Scan for the cell matching the given text and deliver its (X, Y) coordinate at center. 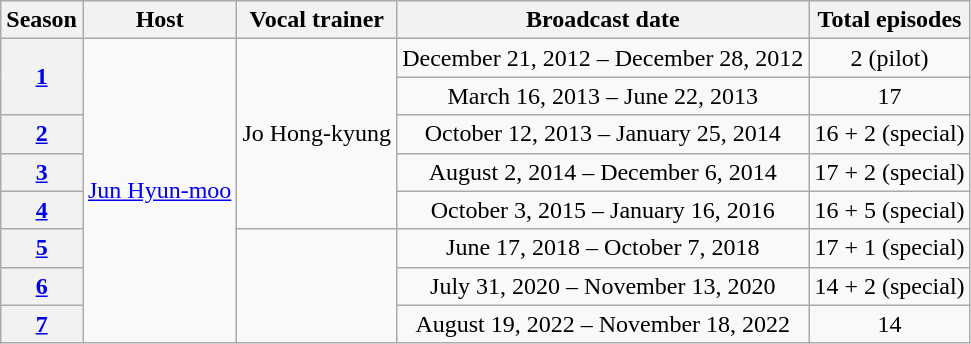
2 (pilot) (890, 58)
August 2, 2014 – December 6, 2014 (603, 172)
March 16, 2013 – June 22, 2013 (603, 96)
Vocal trainer (317, 20)
Jun Hyun-moo (159, 191)
Broadcast date (603, 20)
Season (42, 20)
17 + 2 (special) (890, 172)
16 + 2 (special) (890, 134)
1 (42, 77)
14 (890, 324)
4 (42, 210)
July 31, 2020 – November 13, 2020 (603, 286)
7 (42, 324)
August 19, 2022 – November 18, 2022 (603, 324)
October 3, 2015 – January 16, 2016 (603, 210)
17 + 1 (special) (890, 248)
Jo Hong-kyung (317, 134)
December 21, 2012 – December 28, 2012 (603, 58)
3 (42, 172)
2 (42, 134)
17 (890, 96)
October 12, 2013 – January 25, 2014 (603, 134)
14 + 2 (special) (890, 286)
June 17, 2018 – October 7, 2018 (603, 248)
6 (42, 286)
16 + 5 (special) (890, 210)
Total episodes (890, 20)
5 (42, 248)
Host (159, 20)
